Detect which cell encompasses the target text, then output its (X, Y) center coordinate. 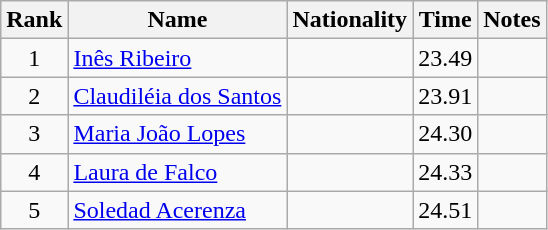
Laura de Falco (178, 172)
Name (178, 20)
Notes (512, 20)
Soledad Acerenza (178, 210)
Rank (34, 20)
4 (34, 172)
24.51 (446, 210)
23.91 (446, 96)
24.33 (446, 172)
Inês Ribeiro (178, 58)
2 (34, 96)
23.49 (446, 58)
Maria João Lopes (178, 134)
Claudiléia dos Santos (178, 96)
5 (34, 210)
1 (34, 58)
3 (34, 134)
Nationality (350, 20)
Time (446, 20)
24.30 (446, 134)
